Output the (X, Y) coordinate of the center of the cell containing the given text.  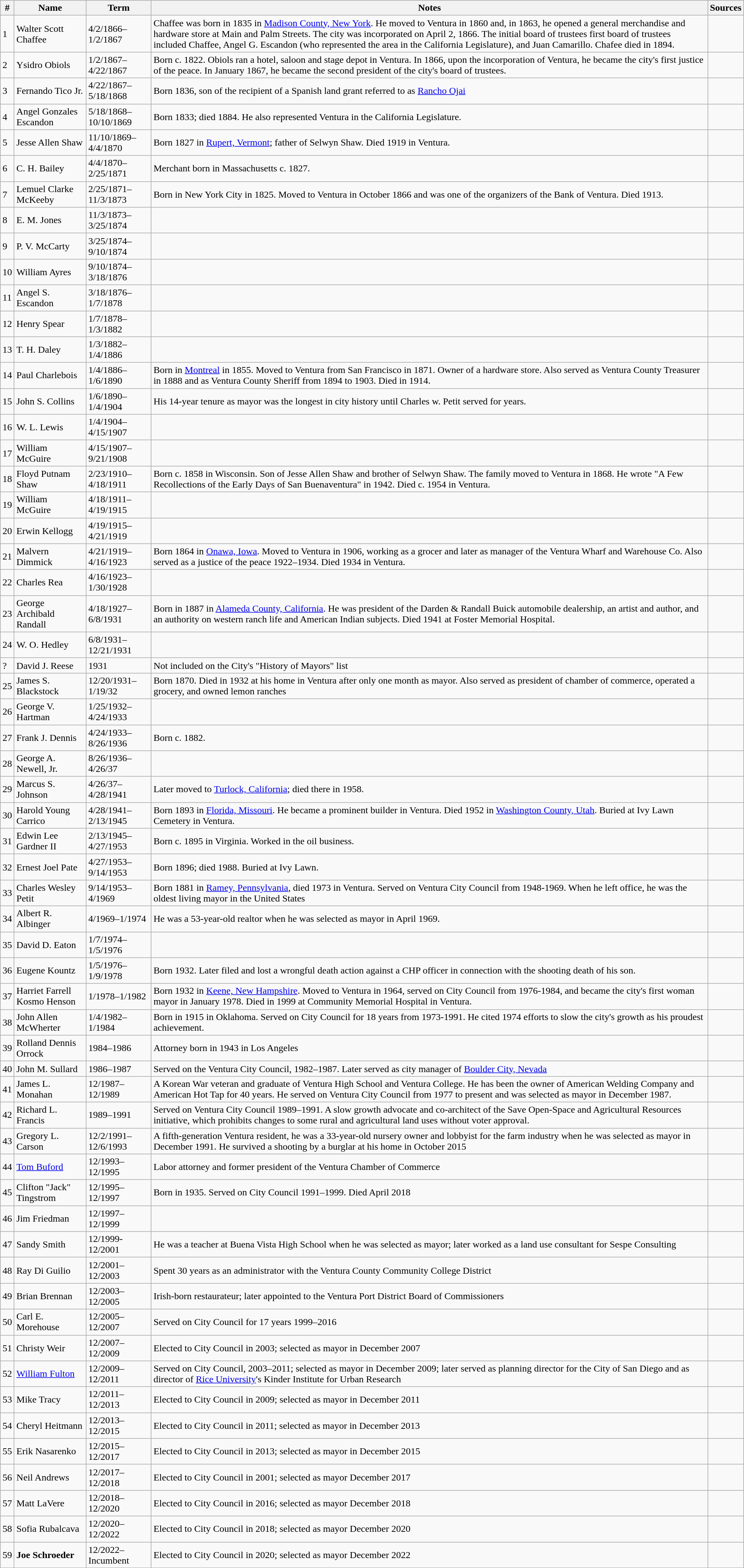
47 (7, 1245)
Served on the Ventura City Council, 1982–1987. Later served as city manager of Boulder City, Nevada (430, 1069)
Mike Tracy (50, 1400)
Born 1827 in Rupert, Vermont; father of Selwyn Shaw. Died 1919 in Ventura. (430, 142)
12/2020–12/2022 (119, 1529)
9 (7, 246)
Neil Andrews (50, 1477)
1/4/1982–1/1984 (119, 1022)
Sandy Smith (50, 1245)
4/15/1907–9/21/1908 (119, 453)
27 (7, 737)
Born c. 1895 in Virginia. Worked in the oil business. (430, 841)
52 (7, 1374)
James L. Monahan (50, 1089)
George Archibald Randall (50, 614)
55 (7, 1451)
Sources (726, 8)
4/16/1923–1/30/1928 (119, 582)
21 (7, 557)
19 (7, 505)
24 (7, 645)
Elected to City Council in 2009; selected as mayor in December 2011 (430, 1400)
38 (7, 1022)
12/2015–12/2017 (119, 1451)
46 (7, 1218)
David J. Reese (50, 665)
Matt LaVere (50, 1503)
Rolland Dennis Orrock (50, 1048)
56 (7, 1477)
35 (7, 945)
Cheryl Heitmann (50, 1425)
2/13/1945–4/27/1953 (119, 841)
1/4/1886–1/6/1890 (119, 375)
4/26/37–4/28/1941 (119, 790)
1/1978–1/1982 (119, 997)
Carl E. Morehouse (50, 1322)
Labor attorney and former president of the Ventura Chamber of Commerce (430, 1167)
1/6/1890–1/4/1904 (119, 402)
43 (7, 1141)
John S. Collins (50, 402)
1986–1987 (119, 1069)
22 (7, 582)
9/14/1953–4/1969 (119, 893)
Richard L. Francis (50, 1115)
Elected to City Council in 2011; selected as mayor in December 2013 (430, 1425)
Born 1836, son of the recipient of a Spanish land grant referred to as Rancho Ojai (430, 91)
Fernando Tico Jr. (50, 91)
Clifton "Jack" Tingstrom (50, 1193)
4 (7, 117)
25 (7, 686)
Harriet Farrell Kosmo Henson (50, 997)
2 (7, 65)
23 (7, 614)
1989–1991 (119, 1115)
1/25/1932–4/24/1933 (119, 712)
4/24/1933–8/26/1936 (119, 737)
George A. Newell, Jr. (50, 764)
Served on City Council for 17 years 1999–2016 (430, 1322)
Born in New York City in 1825. Moved to Ventura in October 1866 and was one of the organizers of the Bank of Ventura. Died 1913. (430, 194)
1/3/1882–1/4/1886 (119, 350)
53 (7, 1400)
4/18/1927–6/8/1931 (119, 614)
P. V. McCarty (50, 246)
33 (7, 893)
12/1987–12/1989 (119, 1089)
59 (7, 1555)
Elected to City Council in 2003; selected as mayor in December 2007 (430, 1348)
Irish-born restaurateur; later appointed to the Ventura Port District Board of Commissioners (430, 1296)
Floyd Putnam Shaw (50, 479)
26 (7, 712)
8 (7, 220)
He was a teacher at Buena Vista High School when he was selected as mayor; later worked as a land use consultant for Sespe Consulting (430, 1245)
Paul Charlebois (50, 375)
12/1995–12/1997 (119, 1193)
Edwin Lee Gardner II (50, 841)
1931 (119, 665)
12 (7, 324)
12/1999-12/2001 (119, 1245)
Sofia Rubalcava (50, 1529)
Tom Buford (50, 1167)
4/18/1911–4/19/1915 (119, 505)
Ray Di Guilio (50, 1270)
Joe Schroeder (50, 1555)
6/8/1931–12/21/1931 (119, 645)
16 (7, 427)
T. H. Daley (50, 350)
Jesse Allen Shaw (50, 142)
14 (7, 375)
42 (7, 1115)
Ysidro Obiols (50, 65)
50 (7, 1322)
George V. Hartman (50, 712)
11/3/1873–3/25/1874 (119, 220)
Lemuel Clarke McKeeby (50, 194)
3 (7, 91)
3/18/1876–1/7/1878 (119, 297)
36 (7, 970)
Born in 1935. Served on City Council 1991–1999. Died April 2018 (430, 1193)
28 (7, 764)
Term (119, 8)
Erik Nasarenko (50, 1451)
4/27/1953–9/14/1953 (119, 867)
He was a 53-year-old realtor when he was selected as mayor in April 1969. (430, 919)
William Ayres (50, 272)
12/20/1931–1/19/32 (119, 686)
1/7/1974–1/5/1976 (119, 945)
Gregory L. Carson (50, 1141)
Albert R. Albinger (50, 919)
10 (7, 272)
Elected to City Council in 2001; selected as mayor December 2017 (430, 1477)
Harold Young Carrico (50, 815)
W. L. Lewis (50, 427)
5 (7, 142)
2/25/1871–11/3/1873 (119, 194)
Frank J. Dennis (50, 737)
C. H. Bailey (50, 169)
11/10/1869–4/4/1870 (119, 142)
30 (7, 815)
29 (7, 790)
Charles Wesley Petit (50, 893)
44 (7, 1167)
James S. Blackstock (50, 686)
12/2018–12/2020 (119, 1503)
12/1993–12/1995 (119, 1167)
Merchant born in Massachusetts c. 1827. (430, 169)
48 (7, 1270)
1/4/1904–4/15/1907 (119, 427)
Notes (430, 8)
William Fulton (50, 1374)
32 (7, 867)
Spent 30 years as an administrator with the Ventura County Community College District (430, 1270)
Walter Scott Chaffee (50, 34)
34 (7, 919)
12/2005–12/2007 (119, 1322)
Elected to City Council in 2013; selected as mayor in December 2015 (430, 1451)
12/2013–12/2015 (119, 1425)
Malvern Dimmick (50, 557)
David D. Eaton (50, 945)
12/2017–12/2018 (119, 1477)
6 (7, 169)
His 14-year tenure as mayor was the longest in city history until Charles w. Petit served for years. (430, 402)
Brian Brennan (50, 1296)
39 (7, 1048)
4/19/1915–4/21/1919 (119, 530)
3/25/1874–9/10/1874 (119, 246)
45 (7, 1193)
51 (7, 1348)
Born 1833; died 1884. He also represented Ventura in the California Legislature. (430, 117)
Elected to City Council in 2018; selected as mayor December 2020 (430, 1529)
# (7, 8)
4/2/1866–1/2/1867 (119, 34)
1/2/1867–4/22/1867 (119, 65)
54 (7, 1425)
12/2007–12/2009 (119, 1348)
40 (7, 1069)
Later moved to Turlock, California; died there in 1958. (430, 790)
? (7, 665)
Elected to City Council in 2020; selected as mayor December 2022 (430, 1555)
Elected to City Council in 2016; selected as mayor December 2018 (430, 1503)
Ernest Joel Pate (50, 867)
18 (7, 479)
4/22/1867–5/18/1868 (119, 91)
Marcus S. Johnson (50, 790)
12/2003–12/2005 (119, 1296)
1/5/1976–1/9/1978 (119, 970)
Name (50, 8)
5/18/1868–10/10/1869 (119, 117)
Born 1896; died 1988. Buried at Ivy Lawn. (430, 867)
Born 1932. Later filed and lost a wrongful death action against a CHP officer in connection with the shooting death of his son. (430, 970)
58 (7, 1529)
9/10/1874–3/18/1876 (119, 272)
1/7/1878–1/3/1882 (119, 324)
Born c. 1882. (430, 737)
49 (7, 1296)
John M. Sullard (50, 1069)
Jim Friedman (50, 1218)
31 (7, 841)
8/26/1936–4/26/37 (119, 764)
17 (7, 453)
Attorney born in 1943 in Los Angeles (430, 1048)
4/1969–1/1974 (119, 919)
Charles Rea (50, 582)
Angel Gonzales Escandon (50, 117)
Erwin Kellogg (50, 530)
Christy Weir (50, 1348)
12/2022–Incumbent (119, 1555)
11 (7, 297)
37 (7, 997)
E. M. Jones (50, 220)
Angel S. Escandon (50, 297)
2/23/1910–4/18/1911 (119, 479)
12/2001–12/2003 (119, 1270)
12/2009–12/2011 (119, 1374)
Eugene Kountz (50, 970)
57 (7, 1503)
12/1997–12/1999 (119, 1218)
4/4/1870–2/25/1871 (119, 169)
1984–1986 (119, 1048)
Henry Spear (50, 324)
1 (7, 34)
20 (7, 530)
12/2011–12/2013 (119, 1400)
12/2/1991–12/6/1993 (119, 1141)
4/21/1919–4/16/1923 (119, 557)
41 (7, 1089)
John Allen McWherter (50, 1022)
4/28/1941–2/13/1945 (119, 815)
15 (7, 402)
W. O. Hedley (50, 645)
7 (7, 194)
Not included on the City's "History of Mayors" list (430, 665)
13 (7, 350)
